Extract the (X, Y) coordinate from the center of the cell holding the provided text.  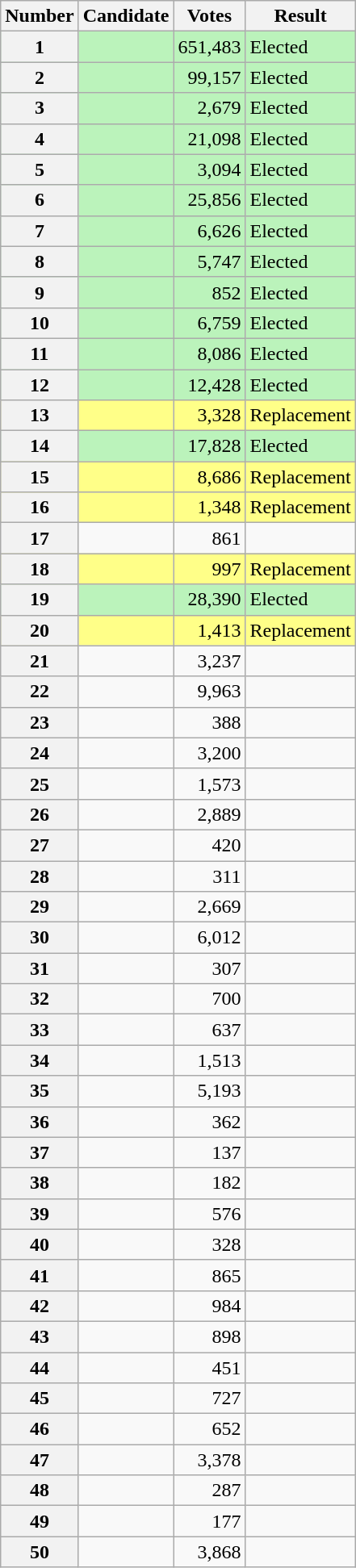
Result (300, 16)
1,513 (210, 1060)
21,098 (210, 139)
46 (40, 1429)
287 (210, 1491)
38 (40, 1183)
651,483 (210, 47)
6,626 (210, 231)
388 (210, 722)
2,679 (210, 108)
36 (40, 1122)
27 (40, 845)
311 (210, 876)
25 (40, 784)
7 (40, 231)
13 (40, 416)
984 (210, 1306)
6,759 (210, 323)
9 (40, 292)
21 (40, 661)
6,012 (210, 938)
31 (40, 968)
17 (40, 538)
3,328 (210, 416)
576 (210, 1214)
852 (210, 292)
12 (40, 385)
47 (40, 1460)
40 (40, 1244)
33 (40, 1030)
45 (40, 1399)
26 (40, 814)
3 (40, 108)
2,889 (210, 814)
307 (210, 968)
16 (40, 508)
8,086 (210, 353)
420 (210, 845)
2,669 (210, 907)
328 (210, 1244)
727 (210, 1399)
177 (210, 1521)
24 (40, 753)
99,157 (210, 77)
14 (40, 446)
30 (40, 938)
451 (210, 1368)
700 (210, 999)
18 (40, 569)
637 (210, 1030)
5,193 (210, 1091)
6 (40, 200)
8 (40, 261)
34 (40, 1060)
898 (210, 1336)
12,428 (210, 385)
39 (40, 1214)
1,413 (210, 630)
20 (40, 630)
182 (210, 1183)
8,686 (210, 477)
3,378 (210, 1460)
29 (40, 907)
861 (210, 538)
Votes (210, 16)
32 (40, 999)
4 (40, 139)
2 (40, 77)
15 (40, 477)
28,390 (210, 600)
37 (40, 1152)
17,828 (210, 446)
3,868 (210, 1552)
137 (210, 1152)
42 (40, 1306)
865 (210, 1275)
43 (40, 1336)
652 (210, 1429)
22 (40, 692)
1,348 (210, 508)
9,963 (210, 692)
50 (40, 1552)
19 (40, 600)
3,237 (210, 661)
28 (40, 876)
3,094 (210, 169)
48 (40, 1491)
10 (40, 323)
35 (40, 1091)
997 (210, 569)
5,747 (210, 261)
1 (40, 47)
44 (40, 1368)
23 (40, 722)
362 (210, 1122)
49 (40, 1521)
1,573 (210, 784)
3,200 (210, 753)
41 (40, 1275)
Number (40, 16)
11 (40, 353)
Candidate (126, 16)
25,856 (210, 200)
5 (40, 169)
